Scan for the cell matching the given text and deliver its [x, y] coordinate at center. 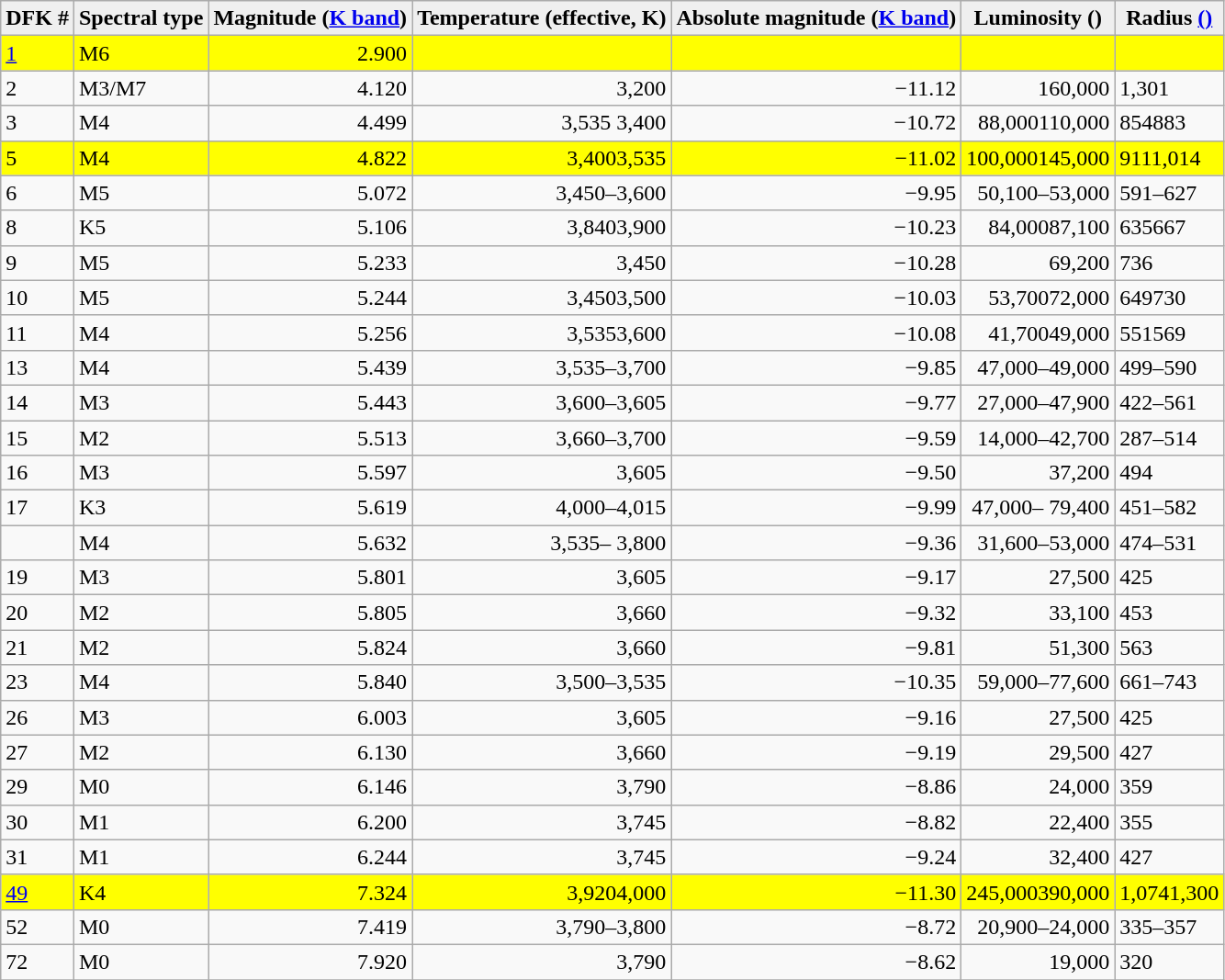
100,000145,000 [1038, 158]
422–561 [1170, 402]
3,500–3,535 [542, 682]
−9.17 [816, 578]
1,0741,300 [1170, 892]
635667 [1170, 228]
6.244 [310, 857]
1 [38, 53]
5.801 [310, 578]
10 [38, 298]
5.072 [310, 193]
6.200 [310, 822]
1,301 [1170, 88]
5.840 [310, 682]
−9.81 [816, 648]
Temperature (effective, K) [542, 18]
−9.85 [816, 367]
4.822 [310, 158]
320 [1170, 962]
32,400 [1038, 857]
4.499 [310, 123]
649730 [1170, 298]
−9.24 [816, 857]
−11.30 [816, 892]
88,000110,000 [1038, 123]
494 [1170, 473]
−8.82 [816, 822]
20 [38, 613]
451–582 [1170, 508]
84,00087,100 [1038, 228]
Spectral type [140, 18]
474–531 [1170, 543]
−10.03 [816, 298]
−9.19 [816, 752]
7.324 [310, 892]
47,000–49,000 [1038, 367]
Radius () [1170, 18]
3,4503,500 [542, 298]
335–357 [1170, 927]
6.003 [310, 717]
31 [38, 857]
19,000 [1038, 962]
−8.72 [816, 927]
31,600–53,000 [1038, 543]
27 [38, 752]
−9.36 [816, 543]
3,5353,600 [542, 332]
5.824 [310, 648]
499–590 [1170, 367]
3,450–3,600 [542, 193]
Luminosity () [1038, 18]
69,200 [1038, 263]
287–514 [1170, 438]
3,450 [542, 263]
−9.95 [816, 193]
11 [38, 332]
3,535 3,400 [542, 123]
5.619 [310, 508]
160,000 [1038, 88]
−10.72 [816, 123]
15 [38, 438]
551569 [1170, 332]
5.106 [310, 228]
−9.59 [816, 438]
3,535–3,700 [542, 367]
50,100–53,000 [1038, 193]
591–627 [1170, 193]
41,70049,000 [1038, 332]
29 [38, 787]
30 [38, 822]
5.597 [310, 473]
M6 [140, 53]
5.439 [310, 367]
K5 [140, 228]
5 [38, 158]
37,200 [1038, 473]
563 [1170, 648]
−9.16 [816, 717]
3,600–3,605 [542, 402]
3 [38, 123]
22,400 [1038, 822]
6.146 [310, 787]
3,535– 3,800 [542, 543]
736 [1170, 263]
M3/M7 [140, 88]
27,000–47,900 [1038, 402]
4.120 [310, 88]
−10.35 [816, 682]
2.900 [310, 53]
20,900–24,000 [1038, 927]
7.920 [310, 962]
Magnitude (K band) [310, 18]
72 [38, 962]
5.256 [310, 332]
−9.77 [816, 402]
−9.99 [816, 508]
661–743 [1170, 682]
6 [38, 193]
9111,014 [1170, 158]
3,8403,900 [542, 228]
53,70072,000 [1038, 298]
245,000390,000 [1038, 892]
−11.02 [816, 158]
−9.32 [816, 613]
14 [38, 402]
4,000–4,015 [542, 508]
7.419 [310, 927]
19 [38, 578]
3,200 [542, 88]
5.805 [310, 613]
3,660–3,700 [542, 438]
5.443 [310, 402]
23 [38, 682]
6.130 [310, 752]
49 [38, 892]
51,300 [1038, 648]
854883 [1170, 123]
52 [38, 927]
5.233 [310, 263]
24,000 [1038, 787]
16 [38, 473]
14,000–42,700 [1038, 438]
359 [1170, 787]
26 [38, 717]
21 [38, 648]
−8.86 [816, 787]
5.632 [310, 543]
Absolute magnitude (K band) [816, 18]
9 [38, 263]
17 [38, 508]
3,9204,000 [542, 892]
5.244 [310, 298]
355 [1170, 822]
2 [38, 88]
−8.62 [816, 962]
59,000–77,600 [1038, 682]
33,100 [1038, 613]
13 [38, 367]
K4 [140, 892]
−10.23 [816, 228]
29,500 [1038, 752]
3,790–3,800 [542, 927]
453 [1170, 613]
DFK # [38, 18]
−10.08 [816, 332]
47,000– 79,400 [1038, 508]
5.513 [310, 438]
K3 [140, 508]
3,4003,535 [542, 158]
−9.50 [816, 473]
−10.28 [816, 263]
8 [38, 228]
−11.12 [816, 88]
